Capture the cell that displays the provided text and extract its (X, Y) central coordinate. 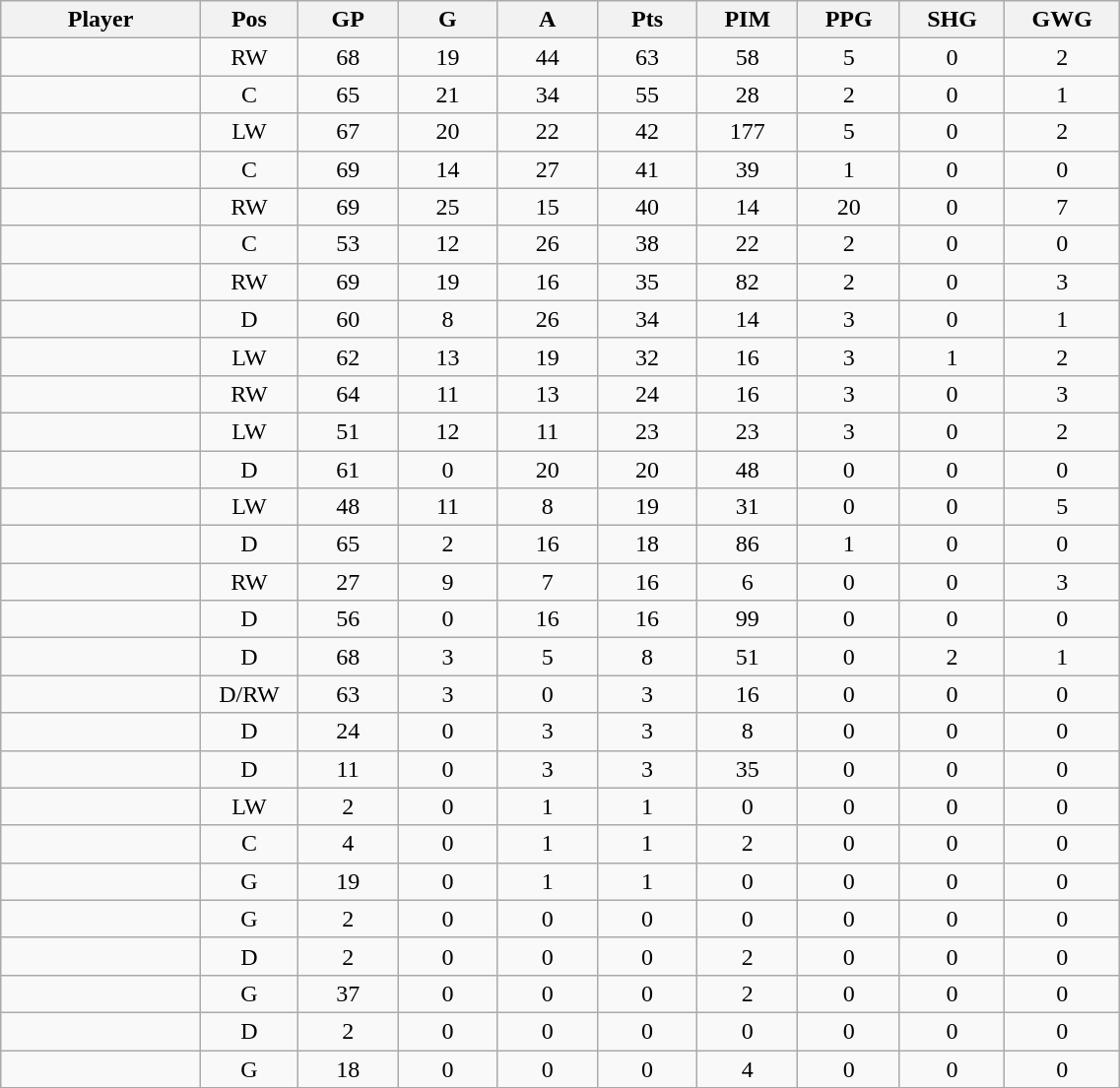
SHG (952, 20)
60 (347, 319)
41 (646, 169)
A (548, 20)
37 (347, 993)
38 (646, 244)
28 (748, 95)
56 (347, 619)
15 (548, 207)
62 (347, 356)
Player (100, 20)
D/RW (248, 694)
PIM (748, 20)
Pts (646, 20)
61 (347, 470)
Pos (248, 20)
31 (748, 507)
82 (748, 282)
9 (447, 582)
39 (748, 169)
21 (447, 95)
GWG (1062, 20)
67 (347, 132)
86 (748, 544)
53 (347, 244)
58 (748, 57)
PPG (849, 20)
25 (447, 207)
32 (646, 356)
99 (748, 619)
177 (748, 132)
GP (347, 20)
44 (548, 57)
40 (646, 207)
64 (347, 394)
42 (646, 132)
55 (646, 95)
6 (748, 582)
